Return [x, y] of the center of cell containing provided text 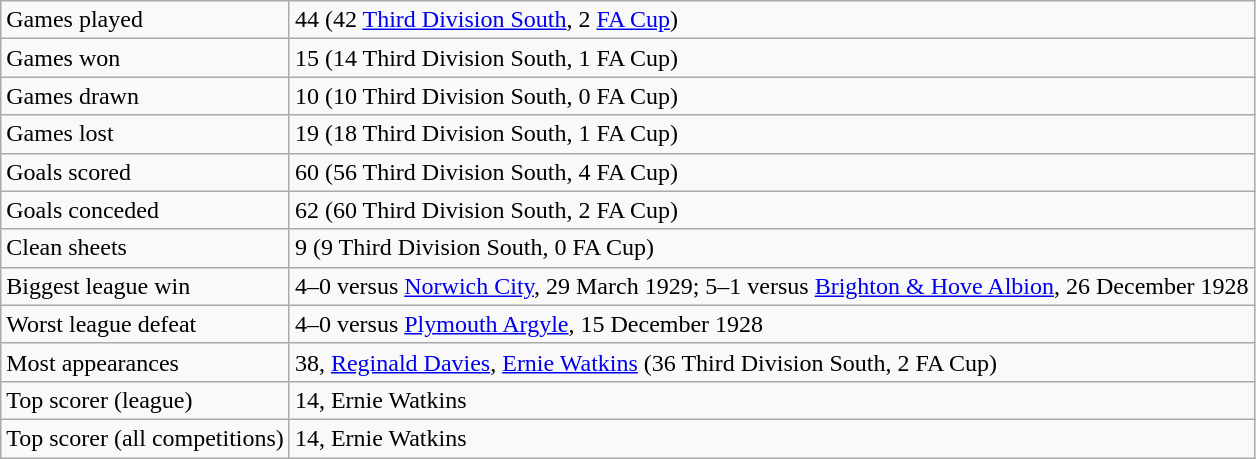
Games won [146, 58]
Top scorer (all competitions) [146, 438]
19 (18 Third Division South, 1 FA Cup) [772, 134]
4–0 versus Plymouth Argyle, 15 December 1928 [772, 324]
10 (10 Third Division South, 0 FA Cup) [772, 96]
44 (42 Third Division South, 2 FA Cup) [772, 20]
9 (9 Third Division South, 0 FA Cup) [772, 248]
Goals scored [146, 172]
Games drawn [146, 96]
Top scorer (league) [146, 400]
62 (60 Third Division South, 2 FA Cup) [772, 210]
Games lost [146, 134]
Goals conceded [146, 210]
38, Reginald Davies, Ernie Watkins (36 Third Division South, 2 FA Cup) [772, 362]
Clean sheets [146, 248]
15 (14 Third Division South, 1 FA Cup) [772, 58]
Worst league defeat [146, 324]
Games played [146, 20]
60 (56 Third Division South, 4 FA Cup) [772, 172]
4–0 versus Norwich City, 29 March 1929; 5–1 versus Brighton & Hove Albion, 26 December 1928 [772, 286]
Most appearances [146, 362]
Biggest league win [146, 286]
